Pinpoint the cell where the given text exists, returning its (x, y) midpoint coordinate. 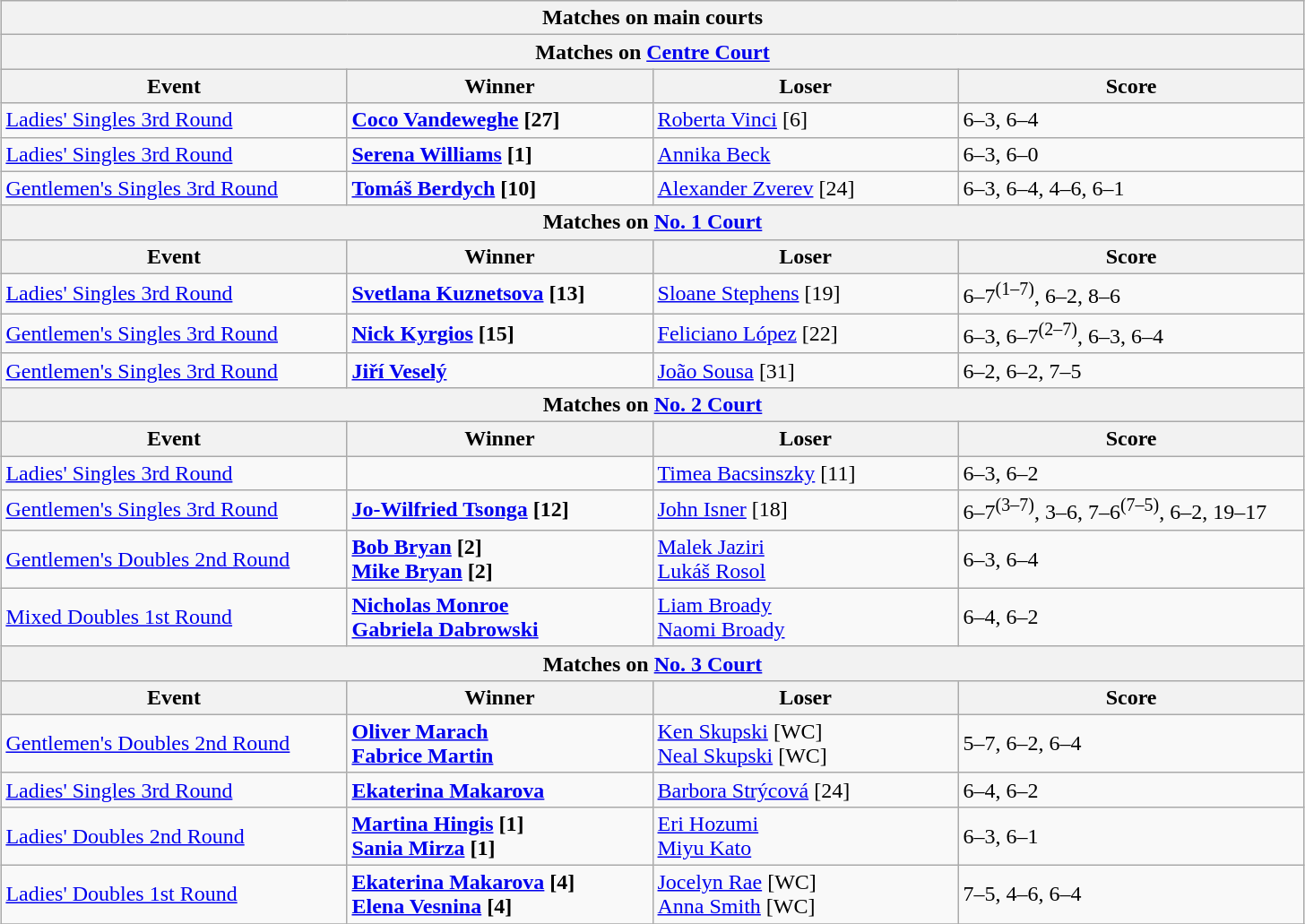
6–3, 6–1 (1131, 837)
Coco Vandeweghe [27] (500, 120)
5–7, 6–2, 6–4 (1131, 744)
Barbora Strýcová [24] (805, 790)
Matches on No. 3 Court (652, 663)
Timea Bacsinszky [11] (805, 473)
Matches on Centre Court (652, 52)
Annika Beck (805, 154)
João Sousa [31] (805, 370)
Roberta Vinci [6] (805, 120)
Oliver Marach Fabrice Martin (500, 744)
Nicholas Monroe Gabriela Dabrowski (500, 617)
Matches on No. 1 Court (652, 222)
Liam Broady Naomi Broady (805, 617)
6–3, 6–2 (1131, 473)
Tomáš Berdych [10] (500, 188)
6–3, 6–4, 4–6, 6–1 (1131, 188)
6–3, 6–7(2–7), 6–3, 6–4 (1131, 333)
Ladies' Doubles 2nd Round (174, 837)
John Isner [18] (805, 511)
Feliciano López [22] (805, 333)
Eri Hozumi Miyu Kato (805, 837)
6–2, 6–2, 7–5 (1131, 370)
Jiří Veselý (500, 370)
Alexander Zverev [24] (805, 188)
6–7(1–7), 6–2, 8–6 (1131, 294)
6–3, 6–0 (1131, 154)
Jocelyn Rae [WC] Anna Smith [WC] (805, 894)
Matches on main courts (652, 18)
Bob Bryan [2] Mike Bryan [2] (500, 559)
Jo-Wilfried Tsonga [12] (500, 511)
Malek Jaziri Lukáš Rosol (805, 559)
Ekaterina Makarova (500, 790)
7–5, 4–6, 6–4 (1131, 894)
Mixed Doubles 1st Round (174, 617)
Sloane Stephens [19] (805, 294)
Matches on No. 2 Court (652, 404)
6–7(3–7), 3–6, 7–6(7–5), 6–2, 19–17 (1131, 511)
Serena Williams [1] (500, 154)
Svetlana Kuznetsova [13] (500, 294)
Ken Skupski [WC] Neal Skupski [WC] (805, 744)
Ekaterina Makarova [4] Elena Vesnina [4] (500, 894)
Martina Hingis [1] Sania Mirza [1] (500, 837)
Nick Kyrgios [15] (500, 333)
Ladies' Doubles 1st Round (174, 894)
